Capture the cell that displays the provided text and extract its (x, y) central coordinate. 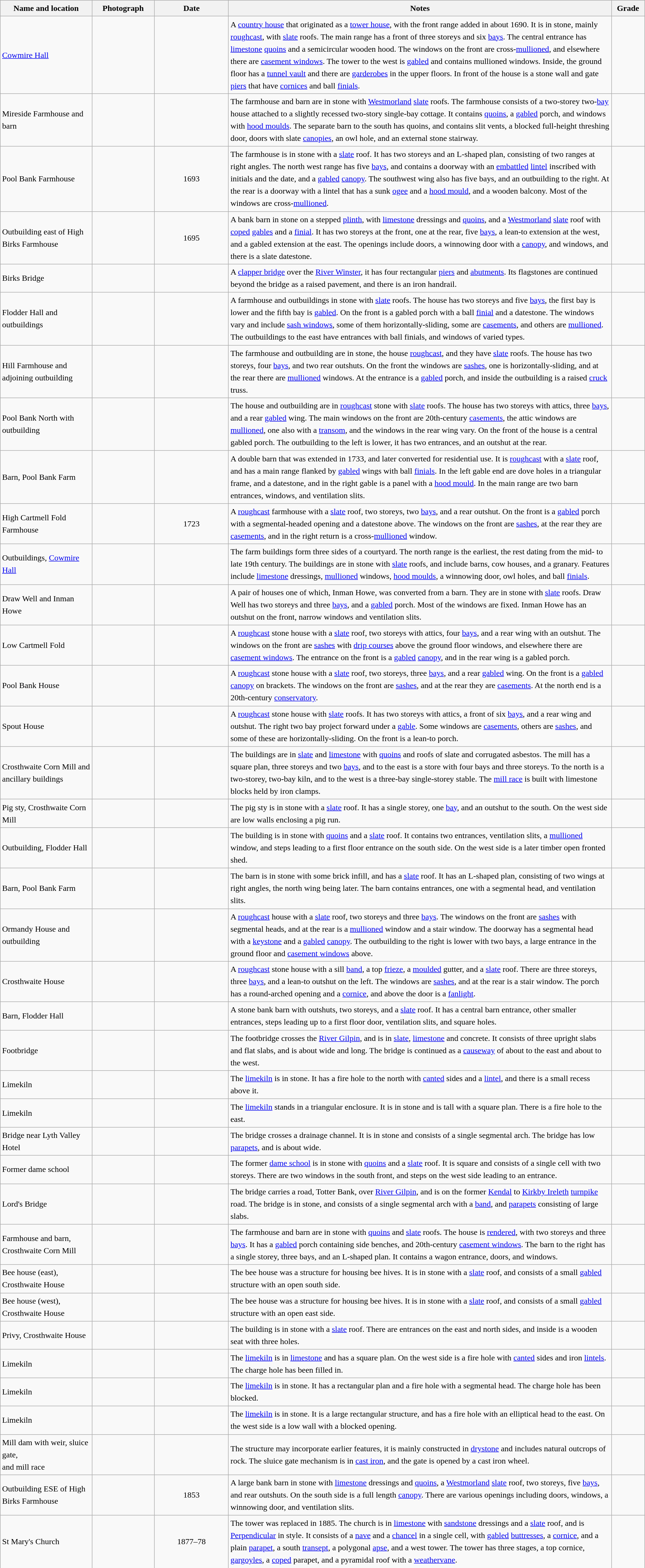
Crosthwaite Corn Mill and ancillary buildings (46, 773)
Mireside Farmhouse and barn (46, 120)
The building is in stone with a slate roof. There are entrances on the east and north sides, and inside is a wooden seat with three holes. (420, 1335)
Pig sty, Crosthwaite Corn Mill (46, 813)
Hill Farmhouse and adjoining outbuilding (46, 372)
Farmhouse and barn,Crosthwaite Corn Mill (46, 1245)
1853 (192, 1495)
Bee house (west), Crosthwaite House (46, 1307)
Mill dam with weir, sluice gate,and mill race (46, 1454)
Birks Bridge (46, 278)
1877–78 (192, 1541)
Cowmire Hall (46, 55)
The limekiln is in stone. It has a fire hole to the north with canted sides and a lintel, and there is a small recess above it. (420, 1085)
Grade (628, 8)
Pool Bank House (46, 686)
Outbuilding east of High Birks Farmhouse (46, 238)
Draw Well and Inman Howe (46, 605)
Notes (420, 8)
Bridge near Lyth Valley Hotel (46, 1141)
Former dame school (46, 1169)
St Mary's Church (46, 1541)
Outbuilding ESE of High Birks Farmhouse (46, 1495)
Flodder Hall and outbuildings (46, 318)
The limekiln is in stone. It has a rectangular plan and a fire hole with a segmental head. The charge hole has been blocked. (420, 1392)
High Cartmell Fold Farmhouse (46, 523)
Name and location (46, 8)
Pool Bank North with outbuilding (46, 424)
Outbuilding, Flodder Hall (46, 848)
1693 (192, 179)
Privy, Crosthwaite House (46, 1335)
Bee house (east), Crosthwaite House (46, 1279)
1695 (192, 238)
Footbridge (46, 1050)
Outbuildings, Cowmire Hall (46, 564)
Spout House (46, 726)
Crosthwaite House (46, 981)
Barn, Flodder Hall (46, 1016)
The limekiln stands in a triangular enclosure. It is in stone and is tall with a square plan. There is a fire hole to the east. (420, 1113)
Ormandy House and outbuilding (46, 935)
Lord's Bridge (46, 1204)
Date (192, 8)
Pool Bank Farmhouse (46, 179)
The bridge crosses a drainage channel. It is in stone and consists of a single segmental arch. The bridge has low parapets, and is about wide. (420, 1141)
1723 (192, 523)
Low Cartmell Fold (46, 645)
Photograph (123, 8)
